Determine the [x, y] coordinate at the center of the cell enclosing the given text.  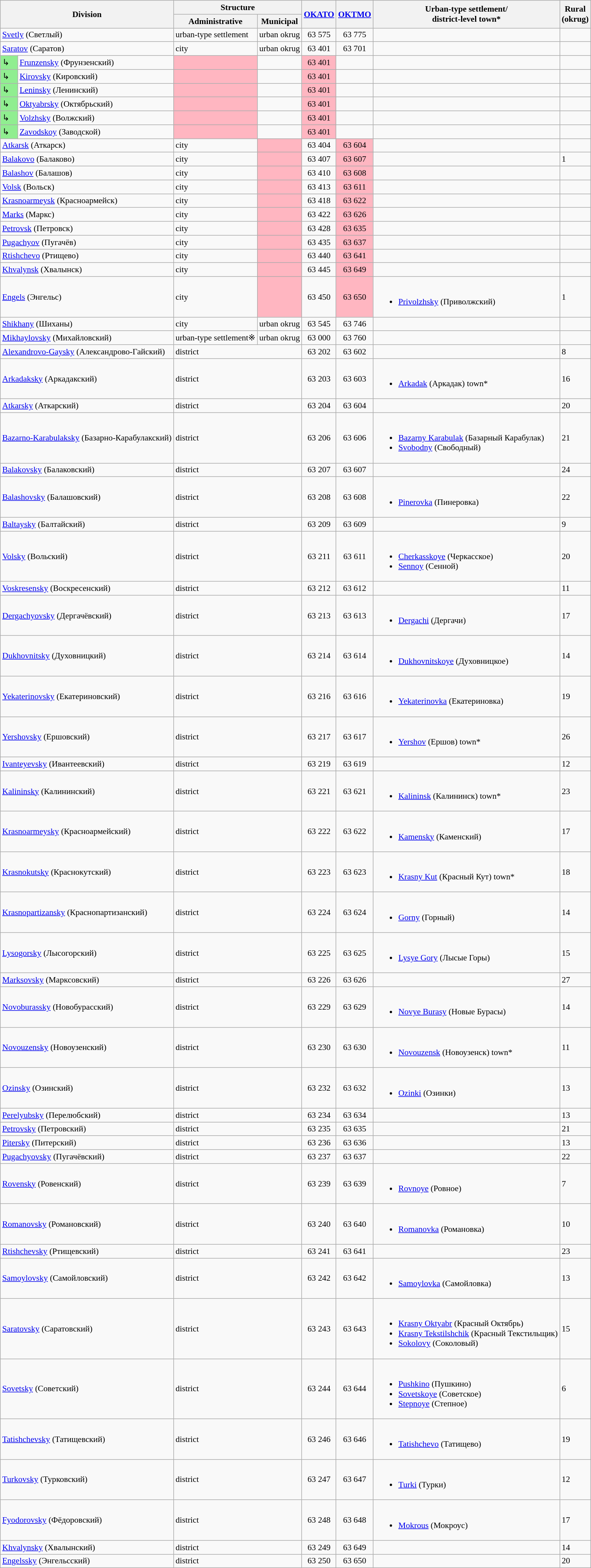
63 206 [319, 438]
Bazarny Karabulak (Базарный Карабулак)Svobodny (Свободный) [466, 438]
63 640 [354, 1224]
26 [575, 737]
63 445 [319, 270]
Atkarsk (Аткарск) [87, 145]
63 236 [319, 1143]
Romanovka (Романовка) [466, 1224]
63 647 [354, 1480]
Petrovsky (Петровский) [87, 1129]
63 435 [319, 242]
Dergachi (Дергачи) [466, 616]
Engels (Энгельс) [87, 297]
Yershov (Ершов) town* [466, 737]
63 404 [319, 145]
Sovetsky (Советский) [87, 1389]
63 422 [319, 215]
Atkarsky (Аткарский) [87, 406]
Volsk (Вольск) [87, 187]
63 612 [354, 589]
Novouzensky (Новоузенский) [87, 1048]
Kirovsky (Кировский) [95, 76]
63 746 [354, 324]
63 241 [319, 1251]
63 613 [354, 616]
63 221 [319, 791]
Urban-type settlement/district-level town* [466, 14]
63 250 [319, 1561]
Samoylovka (Самойловка) [466, 1278]
63 207 [319, 470]
63 775 [354, 35]
Khvalynsk (Хвалынск) [87, 270]
Svetly (Светлый) [87, 35]
63 230 [319, 1048]
63 602 [354, 352]
Novye Burasy (Новые Бурасы) [466, 1007]
OKTMO [354, 14]
63 225 [319, 953]
63 545 [319, 324]
7 [575, 1184]
Alexandrovo-Gaysky (Александрово-Гайский) [87, 352]
Shikhany (Шиханы) [87, 324]
63 204 [319, 406]
Dukhovnitskoye (Духовницкое) [466, 656]
Volsky (Вольский) [87, 556]
Krasnokutsky (Краснокутский) [87, 872]
10 [575, 1224]
63 616 [354, 696]
Tatishchevsky (Татищевский) [87, 1439]
63 643 [354, 1328]
Rural(okrug) [575, 14]
63 418 [319, 201]
63 235 [319, 1129]
Mikhaylovsky (Михайловский) [87, 338]
Bazarno-Karabulaksky (Базарно-Карабулакский) [87, 438]
8 [575, 352]
Balashovsky (Балашовский) [87, 497]
63 224 [319, 912]
63 634 [354, 1115]
63 237 [319, 1157]
Pugachyov (Пугачёв) [87, 242]
Pitersky (Питерский) [87, 1143]
63 212 [319, 589]
63 232 [319, 1088]
63 208 [319, 497]
63 450 [319, 297]
Tatishchevo (Татищево) [466, 1439]
63 644 [354, 1389]
Lysye Gory (Лысые Горы) [466, 953]
63 407 [319, 159]
63 248 [319, 1520]
Romanovsky (Романовский) [87, 1224]
Turki (Турки) [466, 1480]
Cherkasskoye (Черкасское)Sennoy (Сенной) [466, 556]
Yekaterinovka (Екатериновка) [466, 696]
Municipal [279, 21]
Krasnoarmeysky (Красноармейский) [87, 832]
Leninsky (Ленинский) [95, 90]
24 [575, 470]
Saratov (Саратов) [87, 49]
Novoburassky (Новобурасский) [87, 1007]
Rtishchevo (Ртищево) [87, 256]
Baltaysky (Балтайский) [87, 524]
urban-type settlement [216, 35]
16 [575, 379]
63 244 [319, 1389]
Khvalynsky (Хвалынский) [87, 1547]
Privolzhsky (Приволжский) [466, 297]
63 211 [319, 556]
63 603 [354, 379]
63 648 [354, 1520]
63 630 [354, 1048]
63 246 [319, 1439]
63 222 [319, 832]
Krasny Kut (Красный Кут) town* [466, 872]
63 217 [319, 737]
63 606 [354, 438]
Pugachyovsky (Пугачёвский) [87, 1157]
Voskresensky (Воскресенский) [87, 589]
Krasnopartizansky (Краснопартизанский) [87, 912]
63 609 [354, 524]
Balashov (Балашов) [87, 173]
63 575 [319, 35]
63 639 [354, 1184]
Volzhsky (Волжский) [95, 118]
63 642 [354, 1278]
63 623 [354, 872]
63 413 [319, 187]
63 701 [354, 49]
27 [575, 980]
18 [575, 872]
Turkovsky (Турковский) [87, 1480]
Balakovo (Балаково) [87, 159]
Perelyubsky (Перелюбский) [87, 1115]
Balakovsky (Балаковский) [87, 470]
Lysogorsky (Лысогорский) [87, 953]
Marksovsky (Марксовский) [87, 980]
6 [575, 1389]
Oktyabrsky (Октябрьский) [95, 104]
Division [87, 14]
63 249 [319, 1547]
Rovensky (Ровенский) [87, 1184]
Dergachyovsky (Дергачёвский) [87, 616]
Ozinsky (Озинский) [87, 1088]
63 629 [354, 1007]
63 440 [319, 256]
63 614 [354, 656]
Mokrous (Мокроус) [466, 1520]
Krasny Oktyabr (Красный Октябрь)Krasny Tekstilshchik (Красный Текстильщик)Sokolovy (Соколовый) [466, 1328]
63 216 [319, 696]
urban-type settlement※ [216, 338]
Novouzensk (Новоузенск) town* [466, 1048]
63 619 [354, 764]
Samoylovsky (Самойловский) [87, 1278]
Pinerovka (Пинеровка) [466, 497]
63 636 [354, 1143]
63 410 [319, 173]
Kalininsk (Калининск) town* [466, 791]
Rovnoye (Ровное) [466, 1184]
63 625 [354, 953]
Gorny (Горный) [466, 912]
63 760 [354, 338]
Arkadaksky (Аркадакский) [87, 379]
Marks (Маркс) [87, 215]
63 219 [319, 764]
63 242 [319, 1278]
63 646 [354, 1439]
Fyodorovsky (Фёдоровский) [87, 1520]
Rtishchevsky (Ртищевский) [87, 1251]
63 240 [319, 1224]
63 229 [319, 1007]
Structure [238, 7]
63 209 [319, 524]
63 624 [354, 912]
Saratovsky (Саратовский) [87, 1328]
63 000 [319, 338]
9 [575, 524]
63 617 [354, 737]
Krasnoarmeysk (Красноармейск) [87, 201]
Engelssky (Энгельсский) [87, 1561]
Yershovsky (Ершовский) [87, 737]
63 234 [319, 1115]
Dukhovnitsky (Духовницкий) [87, 656]
63 239 [319, 1184]
63 621 [354, 791]
OKATO [319, 14]
Ivanteyevsky (Ивантеевский) [87, 764]
63 214 [319, 656]
Administrative [216, 21]
Zavodskoy (Заводской) [95, 132]
Ozinki (Озинки) [466, 1088]
63 202 [319, 352]
63 203 [319, 379]
Yekaterinovsky (Екатериновский) [87, 696]
Frunzensky (Фрунзенский) [95, 63]
Petrovsk (Петровск) [87, 228]
63 226 [319, 980]
63 223 [319, 872]
Kamensky (Каменский) [466, 832]
Kalininsky (Калининский) [87, 791]
63 632 [354, 1088]
63 428 [319, 228]
Arkadak (Аркадак) town* [466, 379]
63 243 [319, 1328]
63 247 [319, 1480]
Pushkino (Пушкино)Sovetskoye (Советское)Stepnoye (Степное) [466, 1389]
63 213 [319, 616]
